From the cell containing the given text, extract its center point as (X, Y) coordinate. 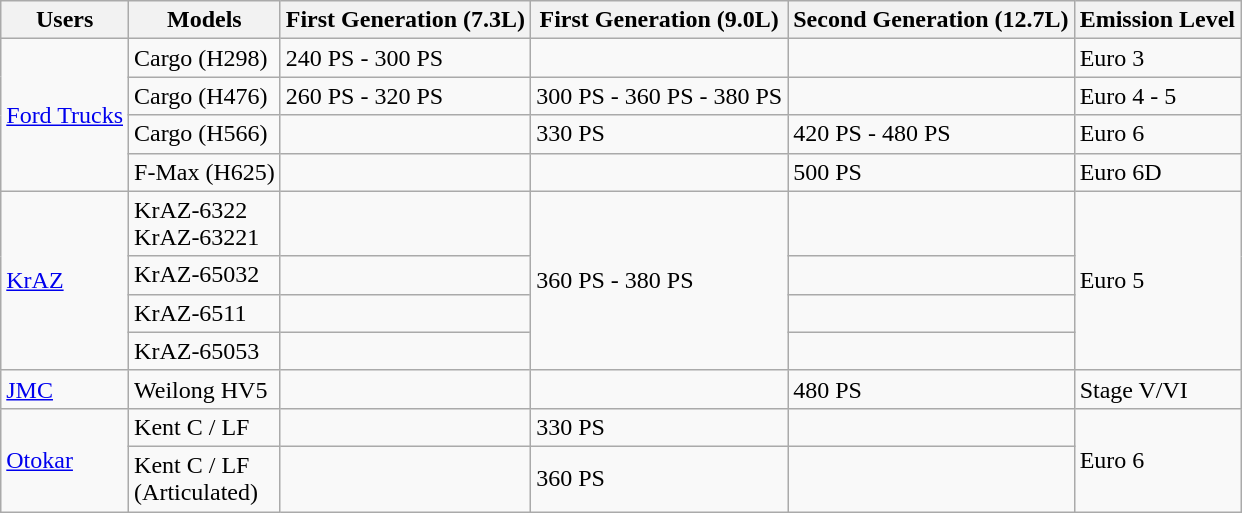
420 PS - 480 PS (931, 134)
Second Generation (12.7L) (931, 20)
Ford Trucks (65, 115)
360 PS (660, 478)
KrAZ-6511 (205, 313)
KrAZ-65032 (205, 275)
Stage V/VI (1157, 389)
240 PS - 300 PS (405, 58)
Emission Level (1157, 20)
Users (65, 20)
480 PS (931, 389)
Models (205, 20)
Cargo (H476) (205, 96)
360 PS - 380 PS (660, 280)
Cargo (H566) (205, 134)
First Generation (9.0L) (660, 20)
Otokar (65, 460)
KrAZ-65053 (205, 351)
F-Max (H625) (205, 172)
300 PS - 360 PS - 380 PS (660, 96)
Kent C / LF(Articulated) (205, 478)
First Generation (7.3L) (405, 20)
Cargo (H298) (205, 58)
KrAZ-6322KrAZ-63221 (205, 224)
KrAZ (65, 280)
Euro 6D (1157, 172)
Weilong HV5 (205, 389)
Euro 4 - 5 (1157, 96)
JMC (65, 389)
260 PS - 320 PS (405, 96)
Kent C / LF (205, 427)
500 PS (931, 172)
Euro 3 (1157, 58)
Euro 5 (1157, 280)
